Extract the [X, Y] coordinate from the center of the cell holding the provided text.  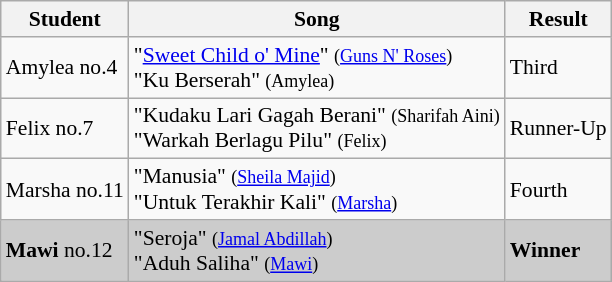
Marsha no.11 [65, 190]
Mawi no.12 [65, 250]
"Seroja" (Jamal Abdillah) "Aduh Saliha" (Mawi) [317, 250]
Runner-Up [558, 128]
"Kudaku Lari Gagah Berani" (Sharifah Aini) "Warkah Berlagu Pilu" (Felix) [317, 128]
Amylea no.4 [65, 68]
Fourth [558, 190]
Third [558, 68]
Winner [558, 250]
Result [558, 19]
Felix no.7 [65, 128]
"Manusia" (Sheila Majid) "Untuk Terakhir Kali" (Marsha) [317, 190]
Student [65, 19]
Song [317, 19]
"Sweet Child o' Mine" (Guns N' Roses) "Ku Berserah" (Amylea) [317, 68]
